Output the [X, Y] coordinate of the center of the cell containing the given text.  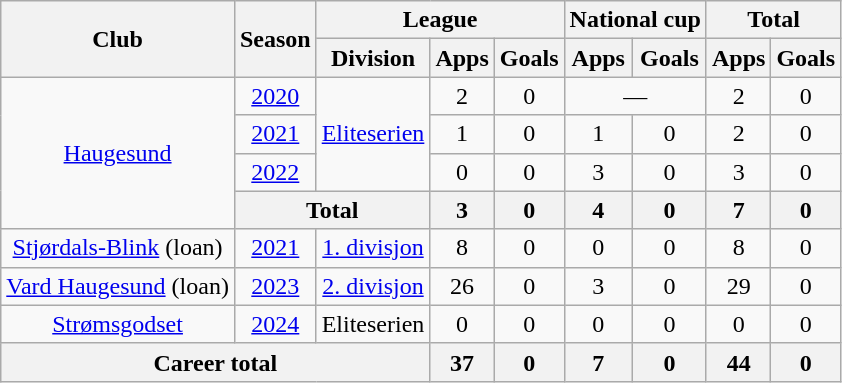
4 [598, 210]
League [440, 20]
Strømsgodset [118, 324]
2024 [275, 324]
— [635, 96]
2. divisjon [373, 286]
National cup [635, 20]
Season [275, 39]
Club [118, 39]
Vard Haugesund (loan) [118, 286]
37 [462, 362]
2022 [275, 172]
Division [373, 58]
Stjørdals-Blink (loan) [118, 248]
1. divisjon [373, 248]
2023 [275, 286]
29 [738, 286]
Haugesund [118, 153]
26 [462, 286]
Career total [216, 362]
2020 [275, 96]
44 [738, 362]
